Return the [x, y] coordinate for the center point of the cell that contains the specified text.  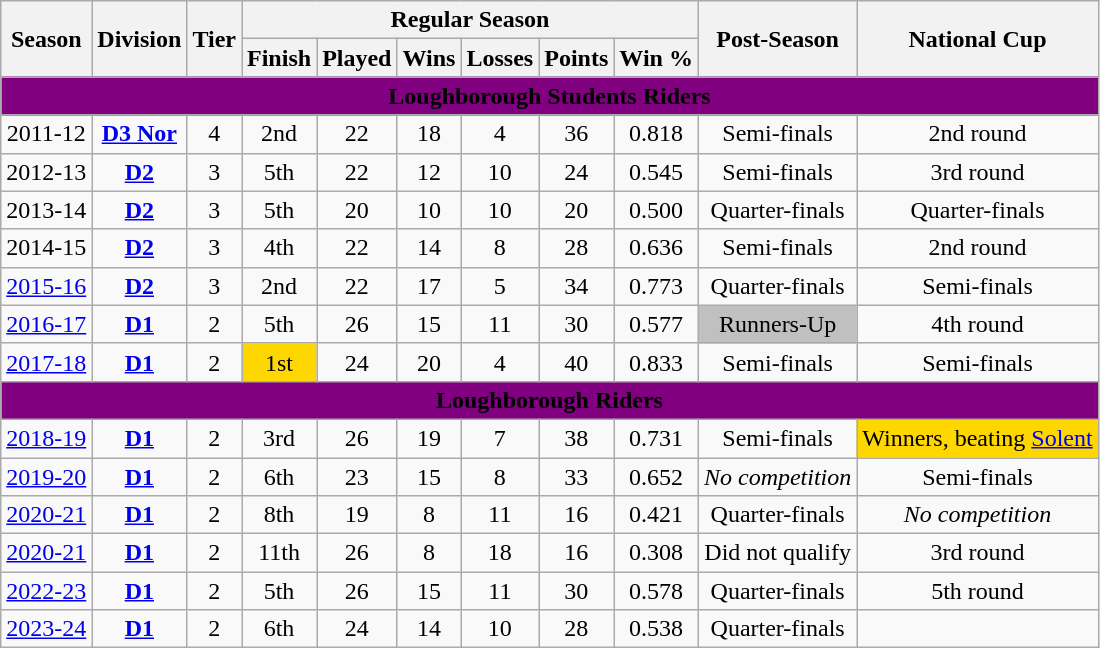
1st [280, 362]
36 [576, 134]
4th round [978, 324]
2022-23 [46, 591]
0.818 [656, 134]
0.308 [656, 553]
Season [46, 39]
3rd [280, 438]
0.731 [656, 438]
2011-12 [46, 134]
Loughborough Students Riders [550, 96]
0.578 [656, 591]
5th round [978, 591]
34 [576, 286]
Regular Season [470, 20]
Tier [214, 39]
0.577 [656, 324]
2014-15 [46, 248]
0.538 [656, 629]
0.500 [656, 210]
Runners-Up [777, 324]
40 [576, 362]
2012-13 [46, 172]
2016-17 [46, 324]
National Cup [978, 39]
0.652 [656, 477]
Finish [280, 58]
Division [140, 39]
Did not qualify [777, 553]
Losses [500, 58]
2023-24 [46, 629]
0.545 [656, 172]
7 [500, 438]
0.421 [656, 515]
Winners, beating Solent [978, 438]
33 [576, 477]
38 [576, 438]
D3 Nor [140, 134]
0.833 [656, 362]
Wins [429, 58]
Played [357, 58]
2018-19 [46, 438]
2013-14 [46, 210]
2019-20 [46, 477]
Loughborough Riders [550, 400]
5 [500, 286]
0.636 [656, 248]
8th [280, 515]
2017-18 [46, 362]
17 [429, 286]
2015-16 [46, 286]
0.773 [656, 286]
12 [429, 172]
Post-Season [777, 39]
4th [280, 248]
Points [576, 58]
23 [357, 477]
Win % [656, 58]
11th [280, 553]
